Detect which cell encompasses the target text, then output its (X, Y) center coordinate. 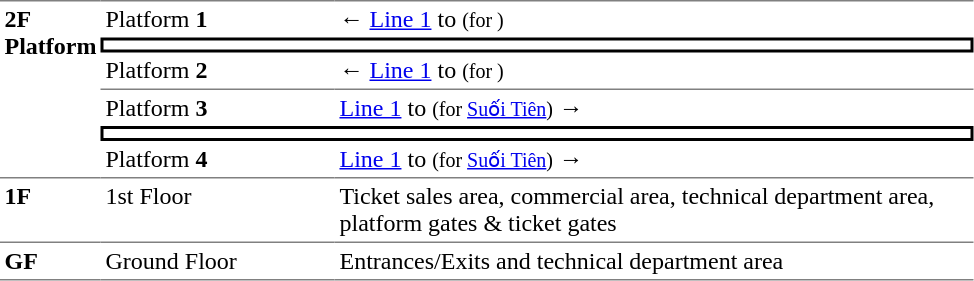
GF (50, 262)
Platform 3 (218, 108)
Platform 1 (218, 19)
1st Floor (218, 210)
1F (50, 210)
Ticket sales area, commercial area, technical department area, platform gates & ticket gates (654, 210)
2FPlatform (50, 89)
Entrances/Exits and technical department area (654, 262)
Ground Floor (218, 262)
Platform 2 (218, 71)
Platform 4 (218, 160)
